Output the [x, y] coordinate of the center of the cell containing the given text.  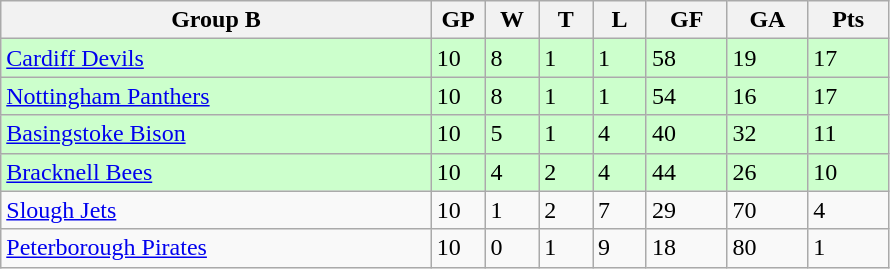
19 [768, 58]
9 [620, 248]
32 [768, 134]
GP [458, 20]
40 [686, 134]
Peterborough Pirates [216, 248]
Bracknell Bees [216, 172]
Nottingham Panthers [216, 96]
T [566, 20]
5 [512, 134]
26 [768, 172]
7 [620, 210]
Cardiff Devils [216, 58]
GF [686, 20]
W [512, 20]
54 [686, 96]
11 [848, 134]
Group B [216, 20]
L [620, 20]
29 [686, 210]
44 [686, 172]
GA [768, 20]
Pts [848, 20]
58 [686, 58]
0 [512, 248]
16 [768, 96]
80 [768, 248]
18 [686, 248]
Slough Jets [216, 210]
Basingstoke Bison [216, 134]
70 [768, 210]
